Capture the cell that displays the provided text and extract its (x, y) central coordinate. 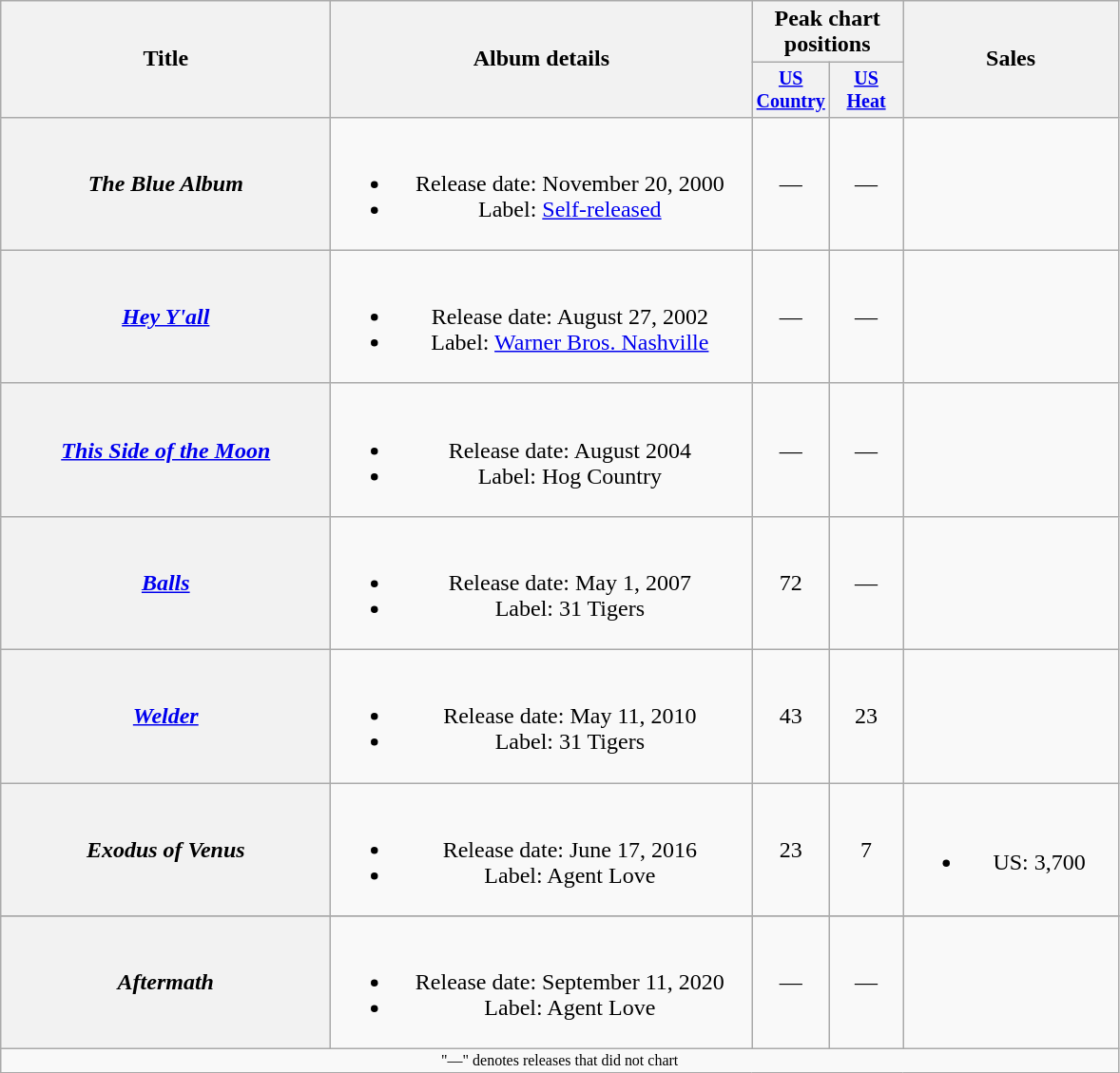
Release date: May 11, 2010Label: 31 Tigers (542, 717)
Title (165, 59)
US Country (791, 89)
Release date: June 17, 2016Label: Agent Love (542, 850)
Release date: May 1, 2007Label: 31 Tigers (542, 583)
Welder (165, 717)
Hey Y'all (165, 316)
Album details (542, 59)
Release date: November 20, 2000Label: Self-released (542, 183)
Exodus of Venus (165, 850)
Release date: August 2004Label: Hog Country (542, 450)
"—" denotes releases that did not chart (560, 1061)
Release date: September 11, 2020Label: Agent Love (542, 983)
72 (791, 583)
US: 3,700 (1012, 850)
Sales (1012, 59)
This Side of the Moon (165, 450)
Balls (165, 583)
Peak chartpositions (827, 32)
43 (791, 717)
US Heat (867, 89)
The Blue Album (165, 183)
Aftermath (165, 983)
Release date: August 27, 2002Label: Warner Bros. Nashville (542, 316)
7 (867, 850)
